Capture the cell that displays the provided text and extract its (X, Y) central coordinate. 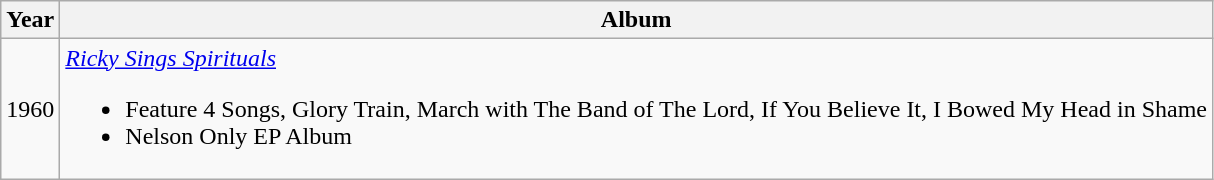
Year (30, 20)
Ricky Sings SpiritualsFeature 4 Songs, Glory Train, March with The Band of The Lord, If You Believe It, I Bowed My Head in ShameNelson Only EP Album (636, 109)
1960 (30, 109)
Album (636, 20)
